Output the [X, Y] coordinate of the center of the cell containing the given text.  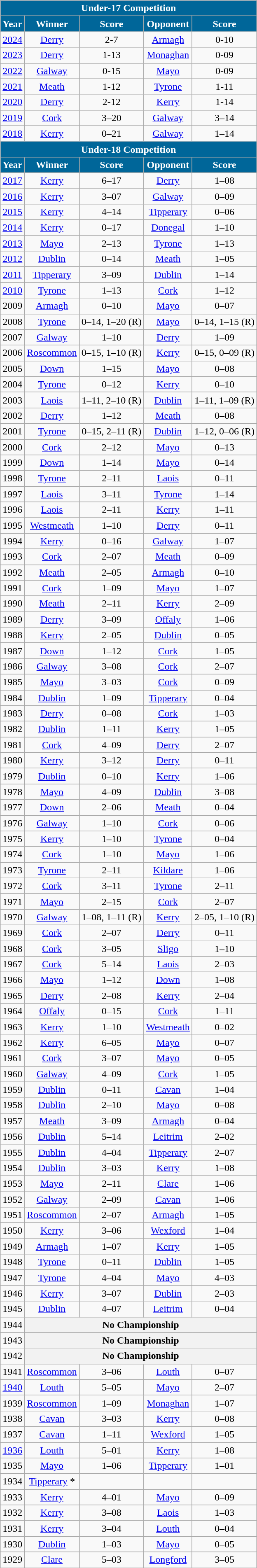
1952 [12, 1199]
1984 [12, 698]
1985 [12, 682]
Kildare [168, 870]
3–04 [111, 1528]
0–12 [111, 384]
2003 [12, 400]
1934 [12, 1482]
5–05 [111, 1387]
1979 [12, 776]
1–08, 1–11 (R) [111, 917]
1982 [12, 729]
1958 [12, 1105]
1–15 [111, 369]
1933 [12, 1497]
1-13 [111, 55]
1994 [12, 541]
1931 [12, 1528]
1951 [12, 1215]
1954 [12, 1168]
1981 [12, 745]
1973 [12, 870]
2018 [12, 133]
2–15 [111, 901]
1956 [12, 1136]
2006 [12, 353]
1948 [12, 1262]
1939 [12, 1403]
1965 [12, 996]
2014 [12, 228]
1989 [12, 619]
2–04 [224, 996]
1962 [12, 1043]
2-12 [111, 102]
2-7 [111, 40]
0-15 [111, 71]
1-11 [224, 86]
1972 [12, 886]
6–05 [111, 1043]
1964 [12, 1011]
0–13 [224, 447]
0–17 [111, 228]
6–17 [111, 180]
Sligo [168, 948]
0–15 [111, 1011]
1942 [12, 1356]
1950 [12, 1231]
1929 [12, 1560]
2002 [12, 415]
0–21 [111, 133]
0–02 [224, 1027]
1980 [12, 761]
1992 [12, 572]
1963 [12, 1027]
1986 [12, 666]
1–11, 1–09 (R) [224, 400]
Under-17 Competition [128, 8]
2015 [12, 212]
1937 [12, 1434]
1955 [12, 1152]
Under-18 Competition [128, 149]
1983 [12, 714]
1967 [12, 964]
2012 [12, 259]
1974 [12, 854]
4–14 [111, 212]
2021 [12, 86]
2001 [12, 431]
1960 [12, 1074]
5–03 [111, 1560]
Donegal [168, 228]
2009 [12, 306]
1975 [12, 839]
1999 [12, 463]
1988 [12, 635]
1987 [12, 651]
1943 [12, 1340]
1938 [12, 1419]
1970 [12, 917]
1936 [12, 1450]
0–15, 1–10 (R) [111, 353]
1941 [12, 1372]
5–01 [111, 1450]
1946 [12, 1293]
1977 [12, 807]
2011 [12, 275]
2024 [12, 40]
1-14 [224, 102]
1–01 [224, 1466]
2010 [12, 290]
1–12, 0–06 (R) [224, 431]
1991 [12, 588]
0-10 [224, 40]
2–10 [111, 1105]
1993 [12, 557]
1998 [12, 478]
1990 [12, 604]
2004 [12, 384]
2005 [12, 369]
1932 [12, 1513]
1997 [12, 494]
2–05, 1–10 (R) [224, 917]
0–16 [111, 541]
1968 [12, 948]
2022 [12, 71]
2013 [12, 243]
2000 [12, 447]
1953 [12, 1183]
1976 [12, 823]
1-12 [111, 86]
2007 [12, 337]
Tipperary * [52, 1482]
2023 [12, 55]
1945 [12, 1309]
1947 [12, 1278]
1957 [12, 1121]
3–12 [111, 761]
1949 [12, 1246]
2–06 [111, 807]
2020 [12, 102]
1–11, 2–10 (R) [111, 400]
1935 [12, 1466]
0–15, 0–09 (R) [224, 353]
2–08 [111, 996]
0–14, 1–15 (R) [224, 322]
1995 [12, 525]
1978 [12, 792]
4–03 [224, 1278]
Longford [168, 1560]
2–02 [224, 1136]
2–13 [111, 243]
1971 [12, 901]
3–14 [224, 118]
1969 [12, 933]
4–07 [111, 1309]
1996 [12, 510]
2008 [12, 322]
1944 [12, 1325]
1961 [12, 1058]
0–15, 2–11 (R) [111, 431]
2016 [12, 196]
1959 [12, 1090]
3–20 [111, 118]
2019 [12, 118]
4–01 [111, 1497]
2017 [12, 180]
1966 [12, 980]
2–12 [111, 447]
0–14, 1–20 (R) [111, 322]
1930 [12, 1544]
1940 [12, 1387]
